Pinpoint the cell where the given text exists, returning its (X, Y) midpoint coordinate. 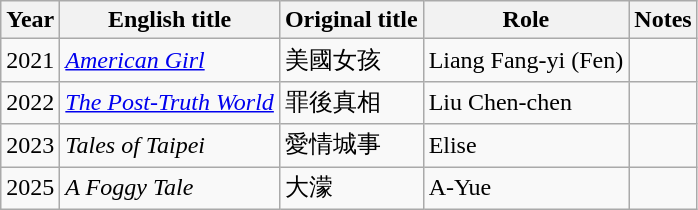
美國女孩 (351, 60)
Original title (351, 20)
Liu Chen-chen (526, 102)
English title (170, 20)
Elise (526, 146)
2021 (30, 60)
愛情城事 (351, 146)
Role (526, 20)
Tales of Taipei (170, 146)
2025 (30, 188)
A-Yue (526, 188)
A Foggy Tale (170, 188)
The Post-Truth World (170, 102)
Year (30, 20)
2022 (30, 102)
American Girl (170, 60)
Liang Fang-yi (Fen) (526, 60)
大濛 (351, 188)
Notes (663, 20)
2023 (30, 146)
罪後真相 (351, 102)
